Locate the cell with the specified text and output its [x, y] center coordinate. 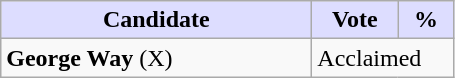
Vote [355, 20]
Candidate [156, 20]
Acclaimed [383, 58]
George Way (X) [156, 58]
% [426, 20]
